Return [X, Y] of the center of cell containing provided text 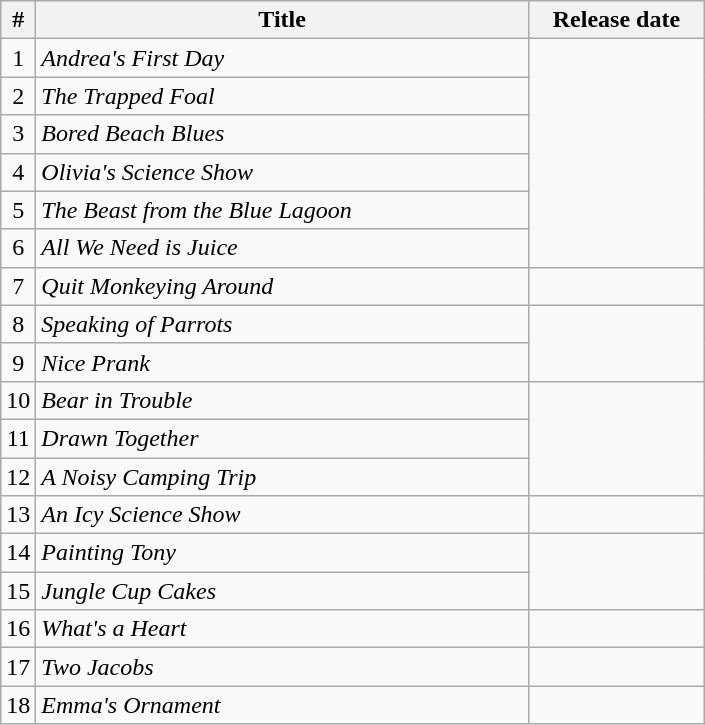
17 [18, 667]
Bored Beach Blues [282, 134]
Bear in Trouble [282, 400]
10 [18, 400]
15 [18, 591]
6 [18, 248]
14 [18, 553]
All We Need is Juice [282, 248]
Drawn Together [282, 438]
Speaking of Parrots [282, 324]
16 [18, 629]
Emma's Ornament [282, 705]
Two Jacobs [282, 667]
11 [18, 438]
5 [18, 210]
Nice Prank [282, 362]
Andrea's First Day [282, 58]
# [18, 20]
Title [282, 20]
7 [18, 286]
What's a Heart [282, 629]
18 [18, 705]
12 [18, 477]
Painting Tony [282, 553]
2 [18, 96]
The Trapped Foal [282, 96]
Jungle Cup Cakes [282, 591]
Quit Monkeying Around [282, 286]
Release date [616, 20]
A Noisy Camping Trip [282, 477]
9 [18, 362]
3 [18, 134]
13 [18, 515]
1 [18, 58]
8 [18, 324]
The Beast from the Blue Lagoon [282, 210]
An Icy Science Show [282, 515]
4 [18, 172]
Olivia's Science Show [282, 172]
